Locate the cell with the specified text and output its (X, Y) center coordinate. 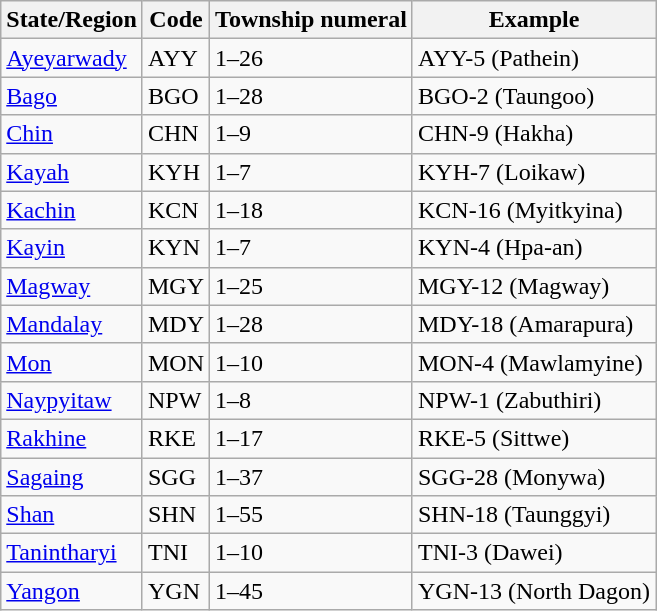
MDY (176, 324)
BGO (176, 96)
Bago (72, 96)
AYY-5 (Pathein) (534, 58)
KCN-16 (Myitkyina) (534, 210)
Kayah (72, 172)
1–37 (312, 477)
NPW-1 (Zabuthiri) (534, 400)
Sagaing (72, 477)
KYN (176, 248)
Kachin (72, 210)
YGN-13 (North Dagon) (534, 591)
Code (176, 20)
KYH-7 (Loikaw) (534, 172)
KCN (176, 210)
BGO-2 (Taungoo) (534, 96)
RKE-5 (Sittwe) (534, 438)
Magway (72, 286)
Rakhine (72, 438)
Shan (72, 515)
SGG-28 (Monywa) (534, 477)
Kayin (72, 248)
1–26 (312, 58)
YGN (176, 591)
MON (176, 362)
RKE (176, 438)
CHN-9 (Hakha) (534, 134)
SHN-18 (Taunggyi) (534, 515)
SHN (176, 515)
Mon (72, 362)
KYN-4 (Hpa-an) (534, 248)
TNI (176, 553)
Mandalay (72, 324)
1–17 (312, 438)
1–45 (312, 591)
Yangon (72, 591)
MGY-12 (Magway) (534, 286)
NPW (176, 400)
1–18 (312, 210)
1–25 (312, 286)
Ayeyarwady (72, 58)
SGG (176, 477)
CHN (176, 134)
KYH (176, 172)
1–55 (312, 515)
AYY (176, 58)
1–9 (312, 134)
Chin (72, 134)
MON-4 (Mawlamyine) (534, 362)
MGY (176, 286)
TNI-3 (Dawei) (534, 553)
1–8 (312, 400)
Tanintharyi (72, 553)
Example (534, 20)
State/Region (72, 20)
MDY-18 (Amarapura) (534, 324)
Township numeral (312, 20)
Naypyitaw (72, 400)
